Search for the cell housing the specified text and yield its [x, y] center coordinate. 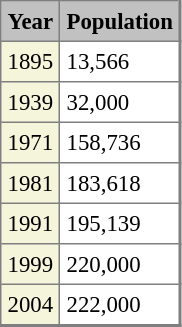
2004 [30, 304]
222,000 [120, 304]
Population [120, 21]
13,566 [120, 61]
183,618 [120, 183]
195,139 [120, 223]
1971 [30, 142]
220,000 [120, 264]
1999 [30, 264]
Year [30, 21]
1895 [30, 61]
32,000 [120, 102]
1939 [30, 102]
158,736 [120, 142]
1981 [30, 183]
1991 [30, 223]
